Return [x, y] of the center of cell containing provided text 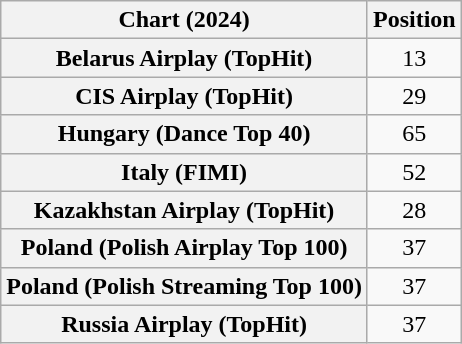
52 [414, 172]
Chart (2024) [184, 20]
28 [414, 210]
Position [414, 20]
Belarus Airplay (TopHit) [184, 58]
CIS Airplay (TopHit) [184, 96]
29 [414, 96]
Russia Airplay (TopHit) [184, 324]
Poland (Polish Streaming Top 100) [184, 286]
Hungary (Dance Top 40) [184, 134]
13 [414, 58]
65 [414, 134]
Poland (Polish Airplay Top 100) [184, 248]
Kazakhstan Airplay (TopHit) [184, 210]
Italy (FIMI) [184, 172]
